Pinpoint the cell where the given text exists, returning its [X, Y] midpoint coordinate. 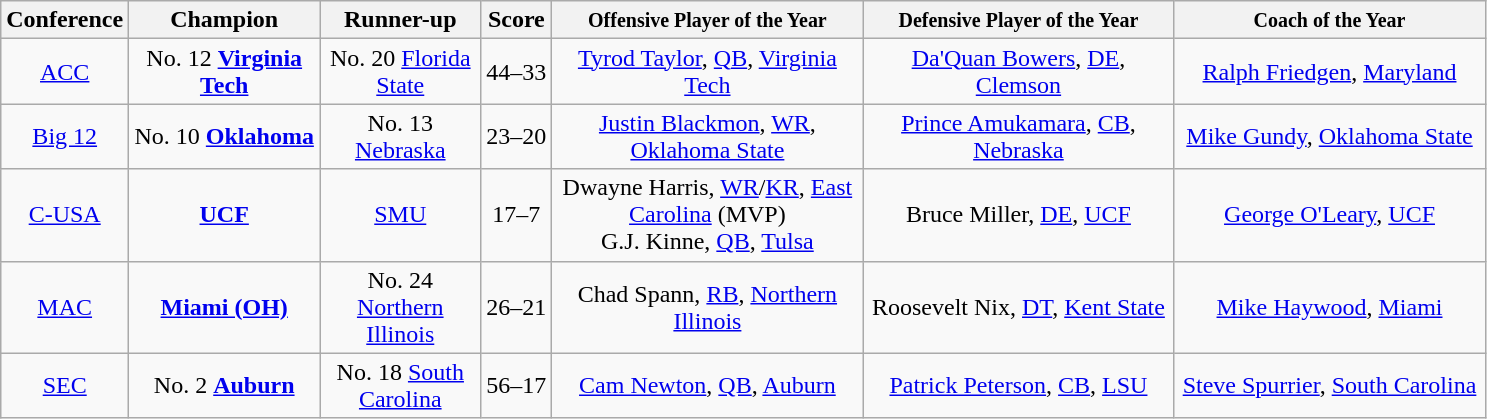
Bruce Miller, DE, UCF [1018, 215]
23–20 [516, 136]
No. 18 South Carolina [400, 386]
No. 24 Northern Illinois [400, 307]
No. 10 Oklahoma [224, 136]
SMU [400, 215]
Ralph Friedgen, Maryland [1330, 72]
Chad Spann, RB, Northern Illinois [708, 307]
Steve Spurrier, South Carolina [1330, 386]
Mike Gundy, Oklahoma State [1330, 136]
C-USA [65, 215]
No. 20 Florida State [400, 72]
Justin Blackmon, WR, Oklahoma State [708, 136]
Da'Quan Bowers, DE, Clemson [1018, 72]
SEC [65, 386]
Mike Haywood, Miami [1330, 307]
17–7 [516, 215]
Conference [65, 20]
Big 12 [65, 136]
Runner-up [400, 20]
No. 12 Virginia Tech [224, 72]
Roosevelt Nix, DT, Kent State [1018, 307]
ACC [65, 72]
No. 13 Nebraska [400, 136]
No. 2 Auburn [224, 386]
44–33 [516, 72]
Prince Amukamara, CB, Nebraska [1018, 136]
Cam Newton, QB, Auburn [708, 386]
56–17 [516, 386]
26–21 [516, 307]
Patrick Peterson, CB, LSU [1018, 386]
Tyrod Taylor, QB, Virginia Tech [708, 72]
Champion [224, 20]
Defensive Player of the Year [1018, 20]
Coach of the Year [1330, 20]
MAC [65, 307]
UCF [224, 215]
Miami (OH) [224, 307]
George O'Leary, UCF [1330, 215]
Score [516, 20]
Dwayne Harris, WR/KR, East Carolina (MVP)G.J. Kinne, QB, Tulsa [708, 215]
Offensive Player of the Year [708, 20]
